Output the [x, y] coordinate of the center of the cell containing the given text.  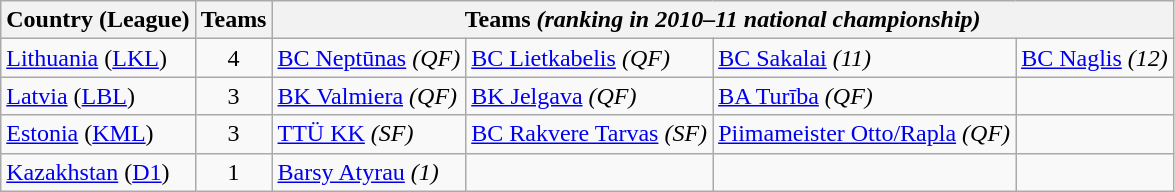
Latvia (LBL) [98, 96]
Kazakhstan (D1) [98, 172]
BC Lietkabelis (QF) [590, 58]
BK Jelgava (QF) [590, 96]
Teams [234, 20]
BC Neptūnas (QF) [369, 58]
BC Sakalai (11) [864, 58]
Country (League) [98, 20]
Teams (ranking in 2010–11 national championship) [722, 20]
BC Rakvere Tarvas (SF) [590, 134]
1 [234, 172]
Barsy Atyrau (1) [369, 172]
BK Valmiera (QF) [369, 96]
TTÜ KK (SF) [369, 134]
Estonia (KML) [98, 134]
BC Naglis (12) [1095, 58]
4 [234, 58]
BA Turība (QF) [864, 96]
Lithuania (LKL) [98, 58]
Piimameister Otto/Rapla (QF) [864, 134]
